Determine the [X, Y] coordinate at the center of the cell enclosing the given text.  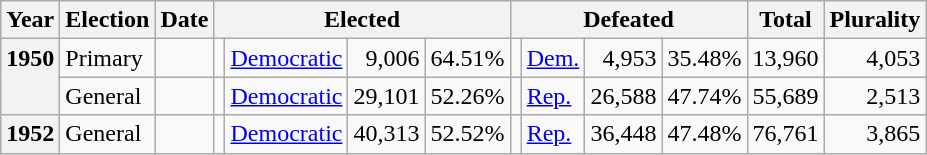
35.48% [704, 58]
Total [786, 20]
47.48% [704, 134]
Year [30, 20]
26,588 [624, 96]
4,053 [875, 58]
64.51% [468, 58]
29,101 [386, 96]
76,761 [786, 134]
9,006 [386, 58]
13,960 [786, 58]
Dem. [553, 58]
Election [108, 20]
Defeated [628, 20]
40,313 [386, 134]
2,513 [875, 96]
52.26% [468, 96]
Plurality [875, 20]
Primary [108, 58]
3,865 [875, 134]
1952 [30, 134]
52.52% [468, 134]
47.74% [704, 96]
55,689 [786, 96]
Date [184, 20]
1950 [30, 77]
Elected [362, 20]
36,448 [624, 134]
4,953 [624, 58]
